Scan for the cell matching the given text and deliver its [x, y] coordinate at center. 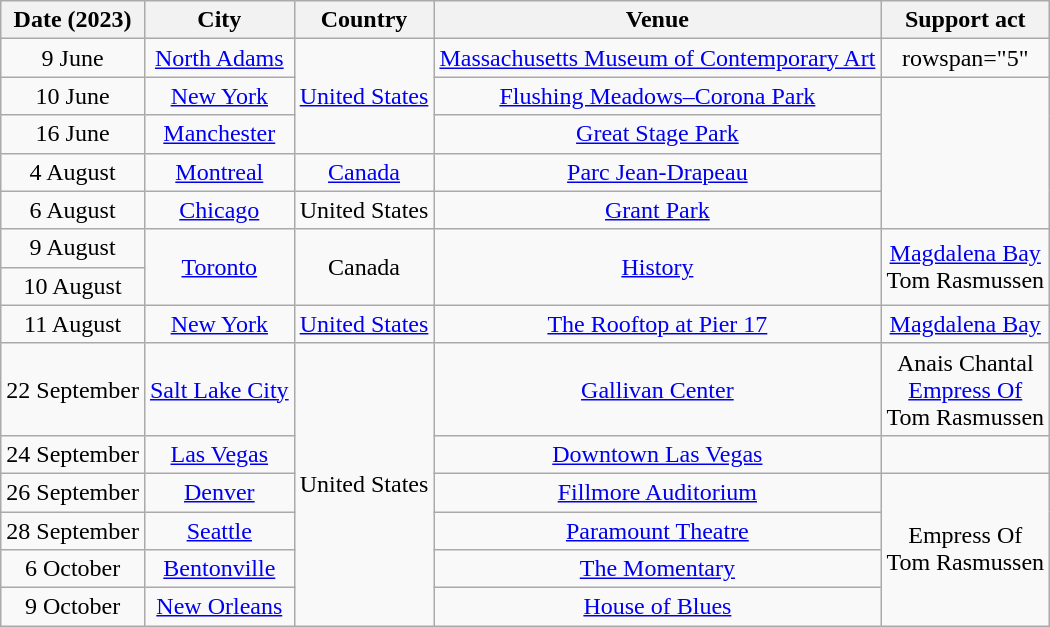
Downtown Las Vegas [658, 454]
6 August [73, 210]
rowspan="5" [966, 58]
The Rooftop at Pier 17 [658, 324]
North Adams [219, 58]
City [219, 20]
Seattle [219, 531]
Toronto [219, 267]
Venue [658, 20]
9 June [73, 58]
Anais ChantalEmpress OfTom Rasmussen [966, 389]
The Momentary [658, 569]
11 August [73, 324]
Denver [219, 492]
9 October [73, 607]
22 September [73, 389]
Magdalena BayTom Rasmussen [966, 267]
Great Stage Park [658, 134]
10 August [73, 286]
Chicago [219, 210]
Fillmore Auditorium [658, 492]
House of Blues [658, 607]
Paramount Theatre [658, 531]
28 September [73, 531]
New Orleans [219, 607]
Bentonville [219, 569]
4 August [73, 172]
Gallivan Center [658, 389]
Support act [966, 20]
Magdalena Bay [966, 324]
9 August [73, 248]
Salt Lake City [219, 389]
Flushing Meadows–Corona Park [658, 96]
10 June [73, 96]
Date (2023) [73, 20]
Empress OfTom Rasmussen [966, 549]
Parc Jean-Drapeau [658, 172]
24 September [73, 454]
26 September [73, 492]
Grant Park [658, 210]
History [658, 267]
Country [364, 20]
16 June [73, 134]
6 October [73, 569]
Montreal [219, 172]
Massachusetts Museum of Contemporary Art [658, 58]
Las Vegas [219, 454]
Manchester [219, 134]
